For the text-containing cell, return its midpoint in (X, Y) coordinate format. 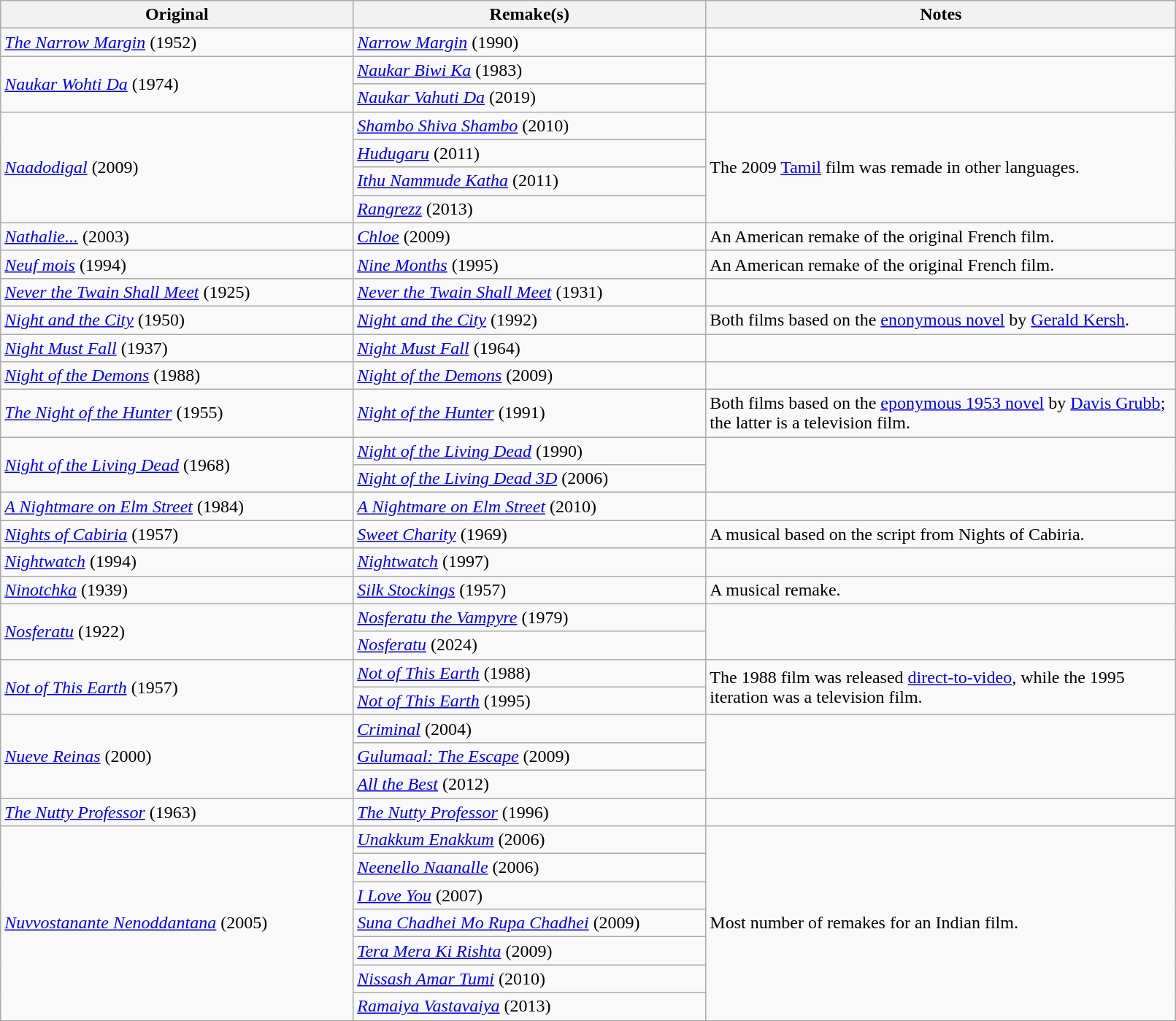
Sweet Charity (1969) (530, 534)
Night of the Living Dead 3D (2006) (530, 479)
Narrow Margin (1990) (530, 42)
Night and the City (1950) (177, 320)
Remake(s) (530, 15)
Both films based on the eponymous 1953 novel by Davis Grubb; the latter is a television film. (941, 413)
Night of the Demons (2009) (530, 376)
A Nightmare on Elm Street (1984) (177, 506)
A musical remake. (941, 590)
All the Best (2012) (530, 784)
Suna Chadhei Mo Rupa Chadhei (2009) (530, 923)
The 2009 Tamil film was remade in other languages. (941, 167)
Not of This Earth (1957) (177, 687)
Tera Mera Ki Rishta (2009) (530, 951)
Ramaiya Vastavaiya (2013) (530, 1006)
Naukar Biwi Ka (1983) (530, 70)
The Narrow Margin (1952) (177, 42)
Nights of Cabiria (1957) (177, 534)
Naadodigal (2009) (177, 167)
Chloe (2009) (530, 236)
Nissash Amar Tumi (2010) (530, 979)
Rangrezz (2013) (530, 209)
Night of the Living Dead (1968) (177, 465)
Nosferatu (1922) (177, 631)
Most number of remakes for an Indian film. (941, 923)
The 1988 film was released direct-to-video, while the 1995 iteration was a television film. (941, 687)
A musical based on the script from Nights of Cabiria. (941, 534)
Nuvvostanante Nenoddantana (2005) (177, 923)
Nightwatch (1994) (177, 562)
Nosferatu (2024) (530, 645)
Night of the Demons (1988) (177, 376)
Night of the Hunter (1991) (530, 413)
Night Must Fall (1937) (177, 348)
Nueve Reinas (2000) (177, 756)
Shambo Shiva Shambo (2010) (530, 126)
Night and the City (1992) (530, 320)
Nightwatch (1997) (530, 562)
Nosferatu the Vampyre (1979) (530, 617)
Never the Twain Shall Meet (1925) (177, 292)
Nathalie... (2003) (177, 236)
Unakkum Enakkum (2006) (530, 840)
Night Must Fall (1964) (530, 348)
Gulumaal: The Escape (2009) (530, 756)
Original (177, 15)
The Night of the Hunter (1955) (177, 413)
I Love You (2007) (530, 895)
A Nightmare on Elm Street (2010) (530, 506)
Notes (941, 15)
Naukar Vahuti Da (2019) (530, 98)
The Nutty Professor (1996) (530, 812)
Nine Months (1995) (530, 264)
Neuf mois (1994) (177, 264)
Night of the Living Dead (1990) (530, 451)
Ithu Nammude Katha (2011) (530, 181)
Not of This Earth (1995) (530, 701)
The Nutty Professor (1963) (177, 812)
Not of This Earth (1988) (530, 673)
Ninotchka (1939) (177, 590)
Silk Stockings (1957) (530, 590)
Hudugaru (2011) (530, 153)
Naukar Wohti Da (1974) (177, 84)
Both films based on the enonymous novel by Gerald Kersh. (941, 320)
Criminal (2004) (530, 728)
Neenello Naanalle (2006) (530, 868)
Never the Twain Shall Meet (1931) (530, 292)
